Search for the cell housing the specified text and yield its (x, y) center coordinate. 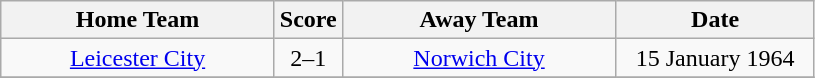
2–1 (308, 58)
Score (308, 20)
Date (716, 20)
15 January 1964 (716, 58)
Leicester City (138, 58)
Home Team (138, 20)
Norwich City (479, 58)
Away Team (479, 20)
